Locate the cell with the specified text and output its [x, y] center coordinate. 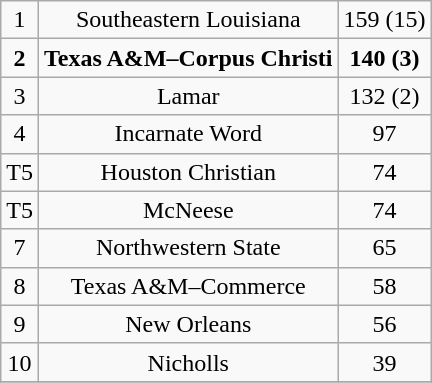
4 [20, 134]
Texas A&M–Commerce [188, 286]
Southeastern Louisiana [188, 20]
1 [20, 20]
Houston Christian [188, 172]
140 (3) [384, 58]
132 (2) [384, 96]
Lamar [188, 96]
10 [20, 362]
56 [384, 324]
65 [384, 248]
9 [20, 324]
159 (15) [384, 20]
Nicholls [188, 362]
Incarnate Word [188, 134]
2 [20, 58]
New Orleans [188, 324]
McNeese [188, 210]
3 [20, 96]
Northwestern State [188, 248]
7 [20, 248]
8 [20, 286]
Texas A&M–Corpus Christi [188, 58]
97 [384, 134]
39 [384, 362]
58 [384, 286]
